Output the [X, Y] coordinate of the center of the cell containing the given text.  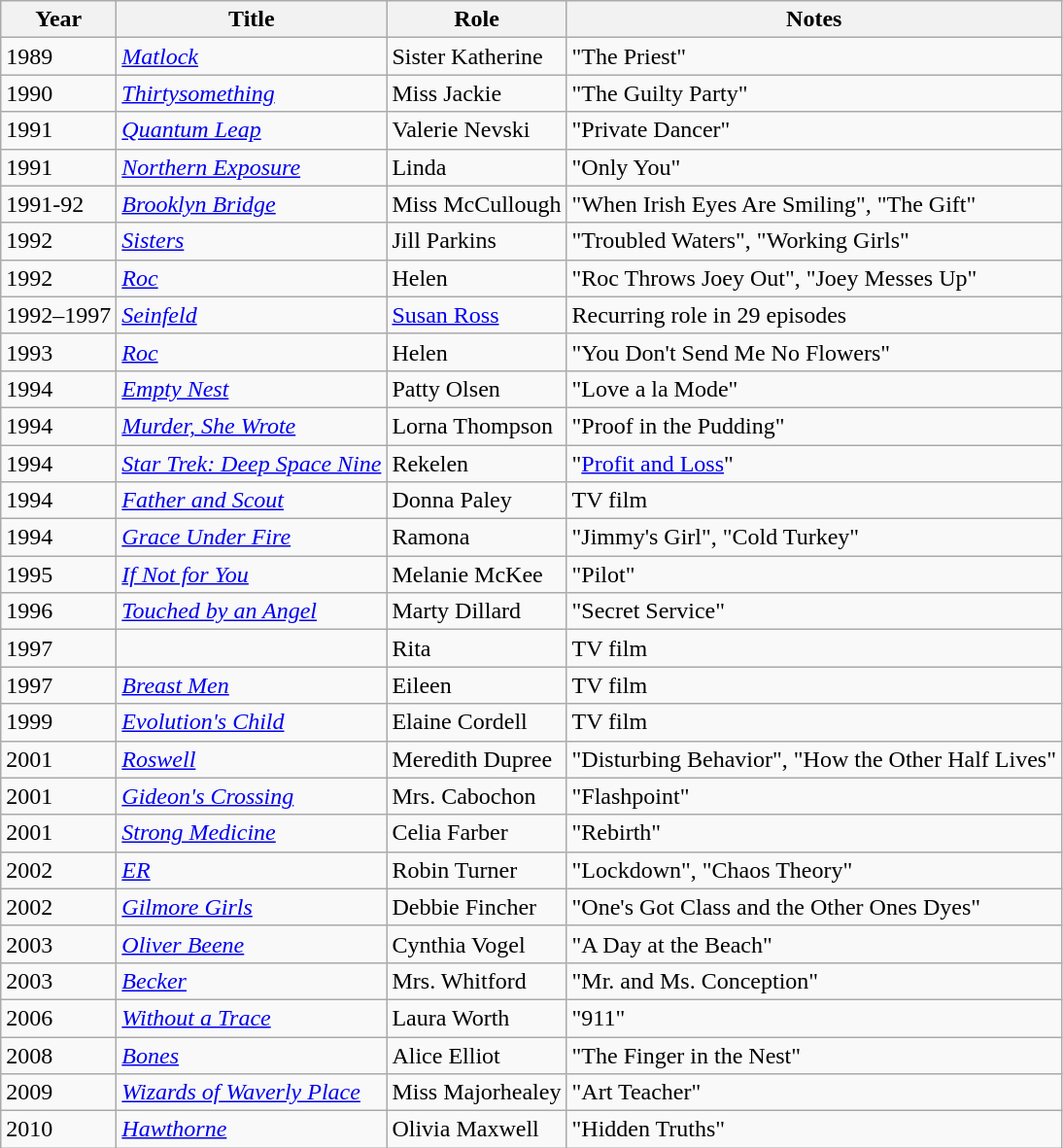
"Profit and Loss" [814, 464]
Meredith Dupree [476, 759]
Strong Medicine [252, 833]
Alice Elliot [476, 1055]
"Flashpoint" [814, 796]
"Troubled Waters", "Working Girls" [814, 241]
Lorna Thompson [476, 426]
"Secret Service" [814, 611]
"You Don't Send Me No Flowers" [814, 352]
Marty Dillard [476, 611]
1989 [58, 56]
Melanie McKee [476, 574]
Father and Scout [252, 501]
Recurring role in 29 episodes [814, 315]
"Disturbing Behavior", "How the Other Half Lives" [814, 759]
Matlock [252, 56]
"Only You" [814, 167]
Mrs. Whitford [476, 981]
1991-92 [58, 204]
Debbie Fincher [476, 907]
Hawthorne [252, 1130]
1999 [58, 722]
Grace Under Fire [252, 538]
Touched by an Angel [252, 611]
Sisters [252, 241]
Gideon's Crossing [252, 796]
Empty Nest [252, 389]
Miss McCullough [476, 204]
2009 [58, 1093]
Patty Olsen [476, 389]
Olivia Maxwell [476, 1130]
Without a Trace [252, 1018]
1990 [58, 93]
Brooklyn Bridge [252, 204]
Roswell [252, 759]
1995 [58, 574]
"One's Got Class and the Other Ones Dyes" [814, 907]
"Pilot" [814, 574]
"A Day at the Beach" [814, 944]
Mrs. Cabochon [476, 796]
1992–1997 [58, 315]
"Hidden Truths" [814, 1130]
Donna Paley [476, 501]
Year [58, 19]
Star Trek: Deep Space Nine [252, 464]
"When Irish Eyes Are Smiling", "The Gift" [814, 204]
ER [252, 870]
Celia Farber [476, 833]
Wizards of Waverly Place [252, 1093]
"Private Dancer" [814, 130]
"The Guilty Party" [814, 93]
"Roc Throws Joey Out", "Joey Messes Up" [814, 278]
"Proof in the Pudding" [814, 426]
"Mr. and Ms. Conception" [814, 981]
Evolution's Child [252, 722]
Becker [252, 981]
Valerie Nevski [476, 130]
Quantum Leap [252, 130]
"Love a la Mode" [814, 389]
Oliver Beene [252, 944]
Ramona [476, 538]
Eileen [476, 685]
Gilmore Girls [252, 907]
Title [252, 19]
Thirtysomething [252, 93]
1996 [58, 611]
"Jimmy's Girl", "Cold Turkey" [814, 538]
Sister Katherine [476, 56]
If Not for You [252, 574]
Seinfeld [252, 315]
"The Priest" [814, 56]
Laura Worth [476, 1018]
Role [476, 19]
"Art Teacher" [814, 1093]
Jill Parkins [476, 241]
2008 [58, 1055]
Murder, She Wrote [252, 426]
"Lockdown", "Chaos Theory" [814, 870]
"911" [814, 1018]
"Rebirth" [814, 833]
Cynthia Vogel [476, 944]
Rita [476, 648]
Elaine Cordell [476, 722]
Rekelen [476, 464]
Breast Men [252, 685]
Northern Exposure [252, 167]
"The Finger in the Nest" [814, 1055]
2006 [58, 1018]
1993 [58, 352]
Miss Jackie [476, 93]
Notes [814, 19]
Susan Ross [476, 315]
Bones [252, 1055]
Robin Turner [476, 870]
2010 [58, 1130]
Linda [476, 167]
Miss Majorhealey [476, 1093]
